For the text-containing cell, return its midpoint in [x, y] coordinate format. 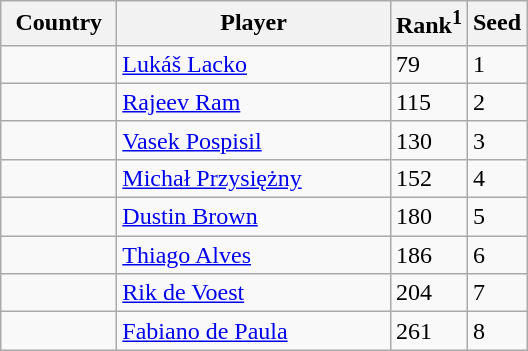
Seed [496, 24]
180 [428, 217]
Player [254, 24]
115 [428, 102]
Rank1 [428, 24]
3 [496, 140]
6 [496, 255]
186 [428, 255]
1 [496, 64]
7 [496, 293]
Rik de Voest [254, 293]
204 [428, 293]
79 [428, 64]
Fabiano de Paula [254, 331]
Country [59, 24]
8 [496, 331]
261 [428, 331]
Michał Przysiężny [254, 178]
4 [496, 178]
2 [496, 102]
130 [428, 140]
Vasek Pospisil [254, 140]
Dustin Brown [254, 217]
Lukáš Lacko [254, 64]
152 [428, 178]
Rajeev Ram [254, 102]
Thiago Alves [254, 255]
5 [496, 217]
